Determine the (X, Y) coordinate at the center of the cell enclosing the given text.  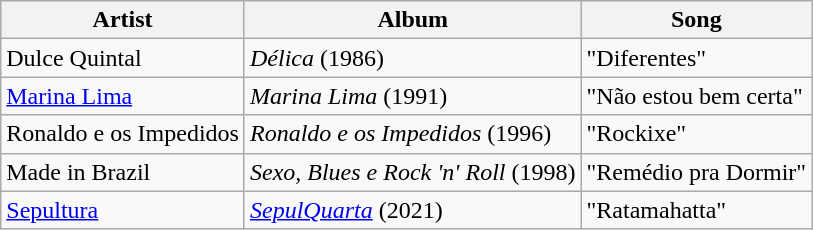
Marina Lima (1991) (412, 96)
Album (412, 20)
Marina Lima (123, 96)
"Remédio pra Dormir" (696, 172)
Dulce Quintal (123, 58)
Sexo, Blues e Rock 'n' Roll (1998) (412, 172)
"Rockixe" (696, 134)
Artist (123, 20)
Ronaldo e os Impedidos (123, 134)
Ronaldo e os Impedidos (1996) (412, 134)
"Ratamahatta" (696, 210)
Song (696, 20)
"Diferentes" (696, 58)
Sepultura (123, 210)
Délica (1986) (412, 58)
Made in Brazil (123, 172)
SepulQuarta (2021) (412, 210)
"Não estou bem certa" (696, 96)
